Scan for the cell matching the given text and deliver its [X, Y] coordinate at center. 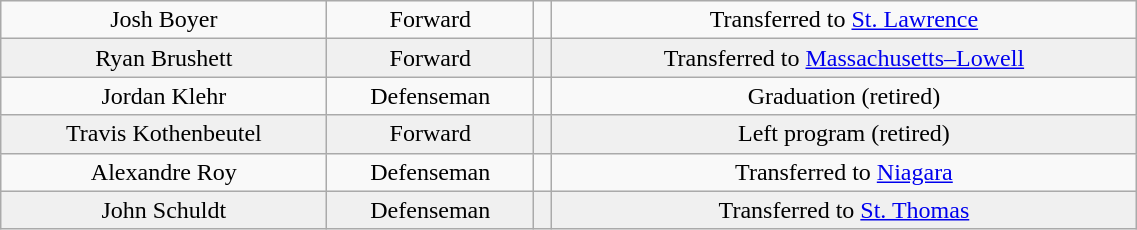
Transferred to St. Lawrence [844, 20]
Transferred to Niagara [844, 172]
Ryan Brushett [164, 58]
Alexandre Roy [164, 172]
Transferred to St. Thomas [844, 210]
Graduation (retired) [844, 96]
Travis Kothenbeutel [164, 134]
John Schuldt [164, 210]
Transferred to Massachusetts–Lowell [844, 58]
Josh Boyer [164, 20]
Left program (retired) [844, 134]
Jordan Klehr [164, 96]
